Locate the cell with the specified text and output its (x, y) center coordinate. 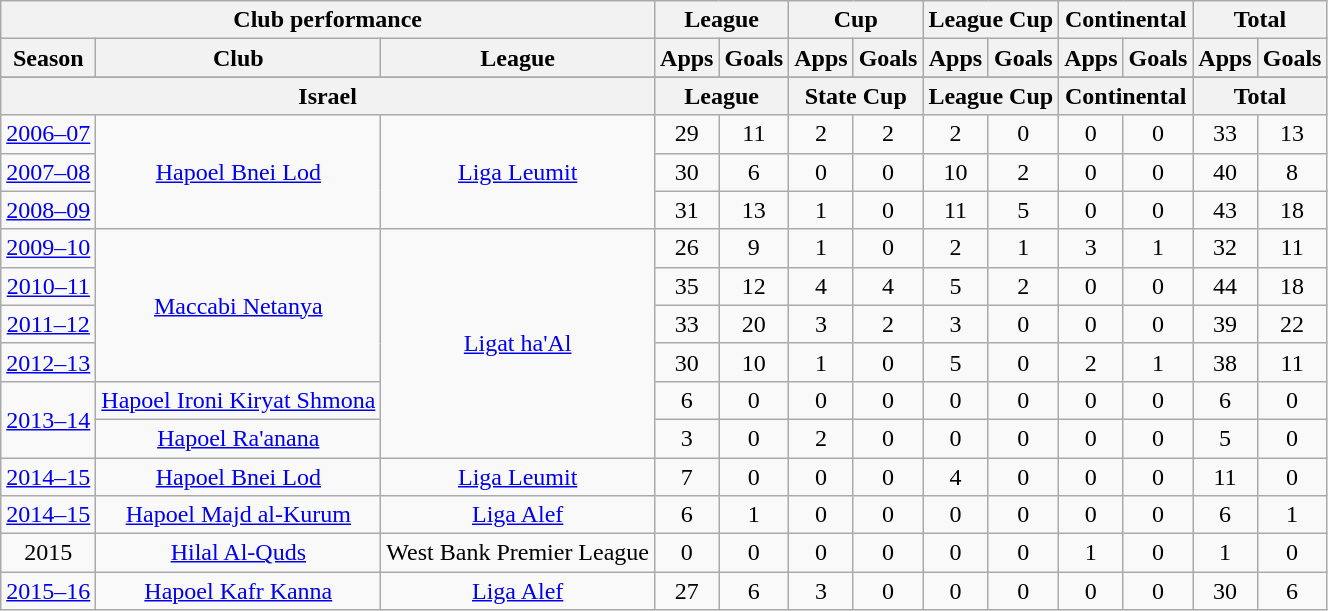
Hapoel Kafr Kanna (238, 591)
12 (754, 286)
Hapoel Majd al-Kurum (238, 515)
20 (754, 324)
29 (687, 134)
8 (1292, 172)
Ligat ha'Al (518, 343)
Israel (328, 96)
44 (1225, 286)
27 (687, 591)
9 (754, 248)
Cup (856, 20)
7 (687, 477)
2015 (48, 553)
Hilal Al-Quds (238, 553)
31 (687, 210)
Hapoel Ra'anana (238, 438)
2009–10 (48, 248)
2013–14 (48, 419)
43 (1225, 210)
Club (238, 58)
22 (1292, 324)
35 (687, 286)
39 (1225, 324)
2011–12 (48, 324)
Maccabi Netanya (238, 305)
2006–07 (48, 134)
26 (687, 248)
32 (1225, 248)
State Cup (856, 96)
2007–08 (48, 172)
2010–11 (48, 286)
2008–09 (48, 210)
2012–13 (48, 362)
Season (48, 58)
Hapoel Ironi Kiryat Shmona (238, 400)
2015–16 (48, 591)
West Bank Premier League (518, 553)
Club performance (328, 20)
38 (1225, 362)
40 (1225, 172)
